For the text-containing cell, return its midpoint in (X, Y) coordinate format. 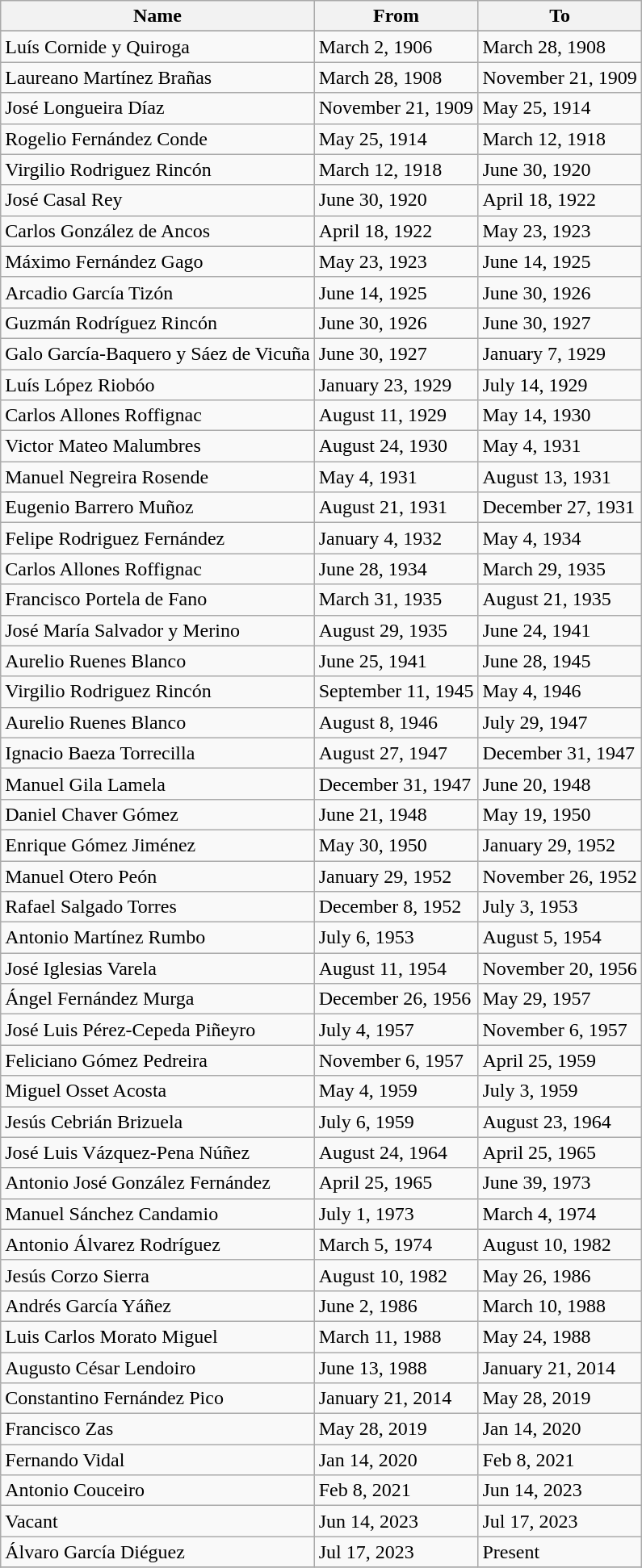
August 11, 1929 (396, 416)
August 21, 1935 (560, 600)
Augusto César Lendoiro (157, 1368)
March 5, 1974 (396, 1244)
Vacant (157, 1521)
July 3, 1959 (560, 1091)
June 39, 1973 (560, 1183)
Enrique Gómez Jiménez (157, 845)
June 2, 1986 (396, 1306)
José Longueira Díaz (157, 108)
José Luis Pérez-Cepeda Piñeyro (157, 1030)
March 2, 1906 (396, 47)
June 24, 1941 (560, 630)
Francisco Portela de Fano (157, 600)
May 24, 1988 (560, 1336)
Luis Carlos Morato Miguel (157, 1336)
Victor Mateo Malumbres (157, 446)
August 5, 1954 (560, 938)
August 8, 1946 (396, 722)
December 8, 1952 (396, 907)
May 26, 1986 (560, 1275)
August 24, 1930 (396, 446)
Luís López Riobóo (157, 385)
Felipe Rodriguez Fernández (157, 538)
Constantino Fernández Pico (157, 1399)
April 25, 1959 (560, 1060)
To (560, 16)
Francisco Zas (157, 1429)
Álvaro García Diéguez (157, 1552)
June 20, 1948 (560, 784)
Present (560, 1552)
January 4, 1932 (396, 538)
Name (157, 16)
José María Salvador y Merino (157, 630)
August 13, 1931 (560, 477)
Antonio Martínez Rumbo (157, 938)
Rogelio Fernández Conde (157, 139)
Andrés García Yáñez (157, 1306)
Feliciano Gómez Pedreira (157, 1060)
August 21, 1931 (396, 508)
May 4, 1934 (560, 538)
May 4, 1946 (560, 692)
José Iglesias Varela (157, 968)
November 20, 1956 (560, 968)
Carlos González de Ancos (157, 231)
Jesús Cebrián Brizuela (157, 1122)
March 4, 1974 (560, 1214)
May 4, 1959 (396, 1091)
Galo García-Baquero y Sáez de Vicuña (157, 353)
Rafael Salgado Torres (157, 907)
June 28, 1934 (396, 569)
Laureano Martínez Brañas (157, 77)
Miguel Osset Acosta (157, 1091)
Luís Cornide y Quiroga (157, 47)
June 28, 1945 (560, 661)
June 25, 1941 (396, 661)
Antonio Álvarez Rodríguez (157, 1244)
August 29, 1935 (396, 630)
March 10, 1988 (560, 1306)
May 19, 1950 (560, 814)
Manuel Otero Peón (157, 876)
May 14, 1930 (560, 416)
August 23, 1964 (560, 1122)
Antonio José González Fernández (157, 1183)
Eugenio Barrero Muñoz (157, 508)
July 6, 1953 (396, 938)
March 11, 1988 (396, 1336)
August 27, 1947 (396, 753)
June 21, 1948 (396, 814)
Daniel Chaver Gómez (157, 814)
July 6, 1959 (396, 1122)
July 4, 1957 (396, 1030)
Máximo Fernández Gago (157, 261)
Manuel Sánchez Candamio (157, 1214)
December 26, 1956 (396, 999)
Ignacio Baeza Torrecilla (157, 753)
Antonio Couceiro (157, 1491)
Fernando Vidal (157, 1460)
Manuel Gila Lamela (157, 784)
July 3, 1953 (560, 907)
Manuel Negreira Rosende (157, 477)
July 29, 1947 (560, 722)
March 31, 1935 (396, 600)
Ángel Fernández Murga (157, 999)
José Casal Rey (157, 200)
August 11, 1954 (396, 968)
May 29, 1957 (560, 999)
July 1, 1973 (396, 1214)
May 30, 1950 (396, 845)
January 7, 1929 (560, 353)
March 29, 1935 (560, 569)
July 14, 1929 (560, 385)
From (396, 16)
Guzmán Rodríguez Rincón (157, 323)
August 24, 1964 (396, 1152)
Jesús Corzo Sierra (157, 1275)
January 23, 1929 (396, 385)
José Luis Vázquez-Pena Núñez (157, 1152)
Arcadio García Tizón (157, 292)
December 27, 1931 (560, 508)
November 26, 1952 (560, 876)
June 13, 1988 (396, 1368)
September 11, 1945 (396, 692)
